Capture the cell that displays the provided text and extract its (x, y) central coordinate. 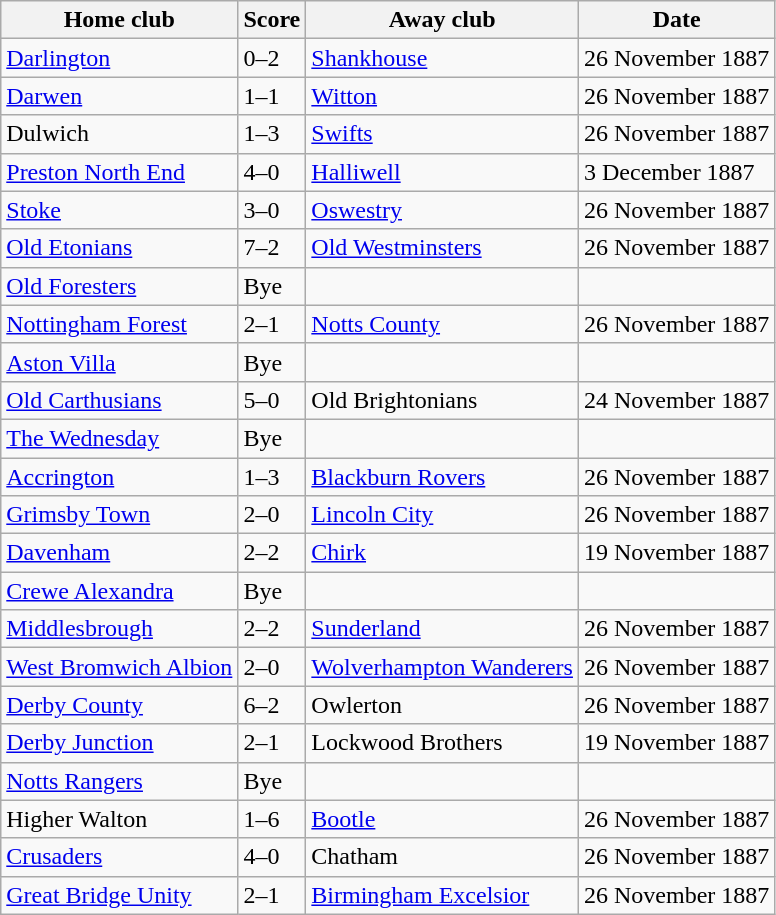
Davenham (120, 553)
Old Brightonians (442, 400)
Nottingham Forest (120, 324)
Preston North End (120, 172)
3 December 1887 (676, 172)
Accrington (120, 477)
Chatham (442, 857)
Score (272, 20)
Swifts (442, 134)
Crusaders (120, 857)
Middlesbrough (120, 629)
Oswestry (442, 210)
Old Carthusians (120, 400)
0–2 (272, 58)
Derby Junction (120, 743)
Chirk (442, 553)
Grimsby Town (120, 515)
Halliwell (442, 172)
Blackburn Rovers (442, 477)
Lincoln City (442, 515)
Notts Rangers (120, 781)
Shankhouse (442, 58)
Witton (442, 96)
Old Foresters (120, 286)
7–2 (272, 248)
Darwen (120, 96)
Dulwich (120, 134)
Wolverhampton Wanderers (442, 667)
24 November 1887 (676, 400)
Old Etonians (120, 248)
5–0 (272, 400)
Home club (120, 20)
The Wednesday (120, 438)
Date (676, 20)
Stoke (120, 210)
1–6 (272, 819)
Great Bridge Unity (120, 895)
Owlerton (442, 705)
6–2 (272, 705)
3–0 (272, 210)
Darlington (120, 58)
Sunderland (442, 629)
Higher Walton (120, 819)
Lockwood Brothers (442, 743)
1–1 (272, 96)
Notts County (442, 324)
Old Westminsters (442, 248)
Derby County (120, 705)
Crewe Alexandra (120, 591)
Birmingham Excelsior (442, 895)
Away club (442, 20)
West Bromwich Albion (120, 667)
Aston Villa (120, 362)
Bootle (442, 819)
